Determine the (x, y) coordinate at the center of the cell enclosing the given text.  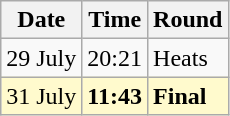
31 July (42, 96)
11:43 (115, 96)
Round (188, 20)
Final (188, 96)
Time (115, 20)
Date (42, 20)
29 July (42, 58)
Heats (188, 58)
20:21 (115, 58)
